Return the (X, Y) coordinate for the center point of the cell that contains the specified text.  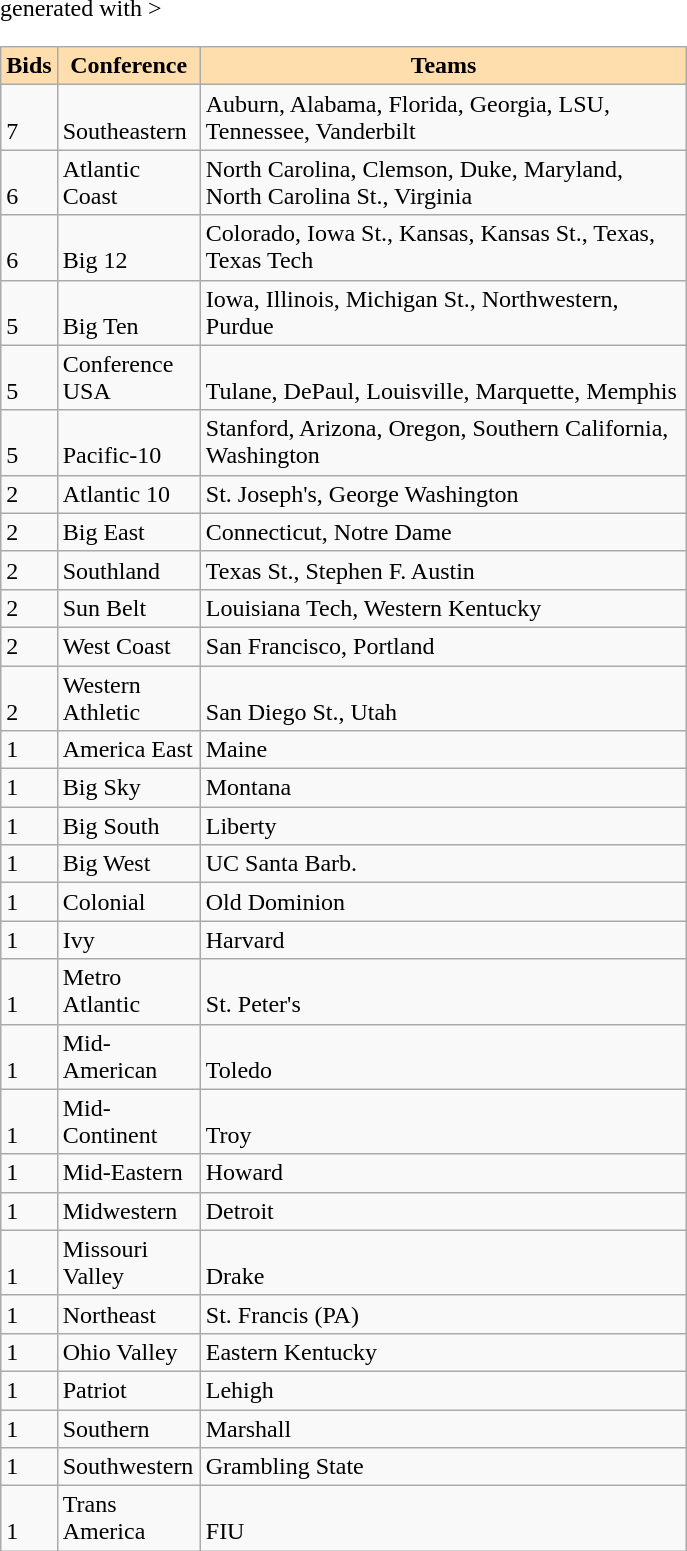
Conference USA (128, 378)
North Carolina, Clemson, Duke, Maryland, North Carolina St., Virginia (444, 182)
Troy (444, 1122)
Northeast (128, 1314)
Maine (444, 750)
Mid-Eastern (128, 1173)
West Coast (128, 646)
Colonial (128, 902)
Howard (444, 1173)
Patriot (128, 1390)
San Francisco, Portland (444, 646)
Mid-Continent (128, 1122)
St. Francis (PA) (444, 1314)
Stanford, Arizona, Oregon, Southern California, Washington (444, 442)
Toledo (444, 1056)
Atlantic 10 (128, 494)
Lehigh (444, 1390)
St. Peter's (444, 992)
Pacific-10 (128, 442)
Southland (128, 570)
Connecticut, Notre Dame (444, 532)
Western Athletic (128, 698)
Atlantic Coast (128, 182)
Tulane, DePaul, Louisville, Marquette, Memphis (444, 378)
Mid-American (128, 1056)
Grambling State (444, 1467)
Colorado, Iowa St., Kansas, Kansas St., Texas, Texas Tech (444, 248)
Auburn, Alabama, Florida, Georgia, LSU, Tennessee, Vanderbilt (444, 118)
Trans America (128, 1518)
Big South (128, 826)
Sun Belt (128, 608)
Eastern Kentucky (444, 1352)
Metro Atlantic (128, 992)
UC Santa Barb. (444, 864)
Teams (444, 66)
Big 12 (128, 248)
Southwestern (128, 1467)
Marshall (444, 1429)
Iowa, Illinois, Michigan St., Northwestern, Purdue (444, 312)
Midwestern (128, 1211)
Southern (128, 1429)
FIU (444, 1518)
Montana (444, 788)
Big Ten (128, 312)
Detroit (444, 1211)
Liberty (444, 826)
Ivy (128, 940)
Missouri Valley (128, 1262)
Harvard (444, 940)
Drake (444, 1262)
Old Dominion (444, 902)
St. Joseph's, George Washington (444, 494)
Ohio Valley (128, 1352)
Louisiana Tech, Western Kentucky (444, 608)
7 (29, 118)
Bids (29, 66)
Texas St., Stephen F. Austin (444, 570)
Big West (128, 864)
Conference (128, 66)
America East (128, 750)
Big East (128, 532)
Big Sky (128, 788)
San Diego St., Utah (444, 698)
Southeastern (128, 118)
